Determine the [x, y] coordinate at the center of the cell enclosing the given text.  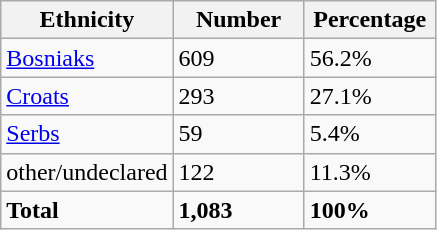
27.1% [370, 96]
293 [238, 96]
1,083 [238, 210]
Number [238, 20]
other/undeclared [87, 172]
Total [87, 210]
609 [238, 58]
11.3% [370, 172]
Ethnicity [87, 20]
100% [370, 210]
5.4% [370, 134]
59 [238, 134]
Bosniaks [87, 58]
56.2% [370, 58]
122 [238, 172]
Croats [87, 96]
Percentage [370, 20]
Serbs [87, 134]
